Extract the [x, y] coordinate from the center of the cell holding the provided text.  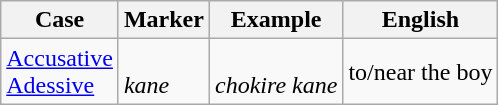
Marker [164, 20]
AccusativeAdessive [60, 72]
English [420, 20]
kane [164, 72]
Example [276, 20]
Case [60, 20]
to/near the boy [420, 72]
chokire kane [276, 72]
